Output the (X, Y) coordinate of the center of the cell containing the given text.  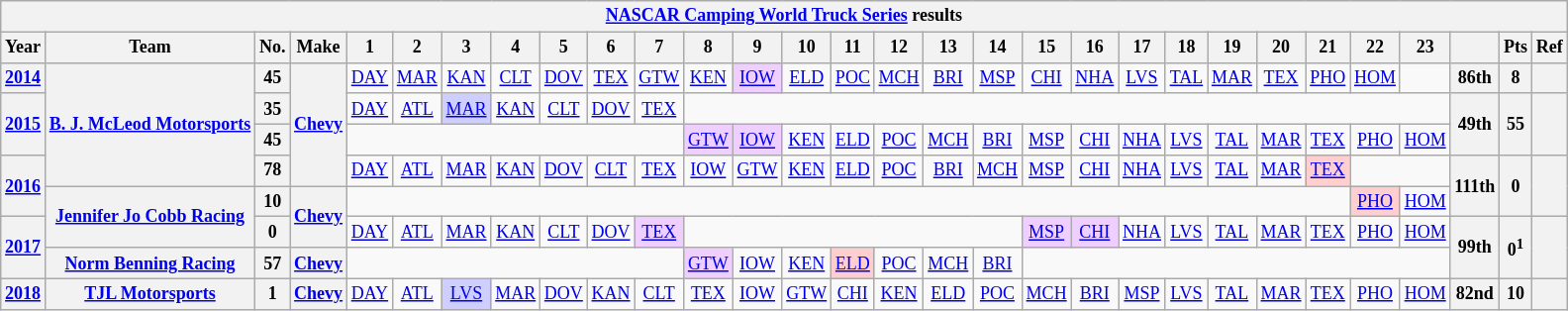
Ref (1549, 48)
19 (1232, 48)
21 (1328, 48)
Year (24, 48)
82nd (1475, 293)
2017 (24, 248)
3 (466, 48)
23 (1425, 48)
22 (1376, 48)
13 (948, 48)
35 (273, 109)
2015 (24, 124)
16 (1095, 48)
12 (899, 48)
11 (853, 48)
2014 (24, 77)
78 (273, 170)
01 (1517, 248)
No. (273, 48)
Norm Benning Racing (149, 263)
111th (1475, 186)
7 (659, 48)
Pts (1517, 48)
5 (564, 48)
Jennifer Jo Cobb Racing (149, 217)
17 (1142, 48)
86th (1475, 77)
B. J. McLeod Motorsports (149, 125)
20 (1281, 48)
18 (1186, 48)
9 (757, 48)
55 (1517, 124)
14 (998, 48)
TJL Motorsports (149, 293)
99th (1475, 248)
Make (319, 48)
2018 (24, 293)
Team (149, 48)
6 (611, 48)
15 (1046, 48)
4 (516, 48)
2016 (24, 186)
57 (273, 263)
2 (417, 48)
49th (1475, 124)
NASCAR Camping World Truck Series results (784, 16)
